Provide the (X, Y) coordinate of the cell's center where the given text is located.  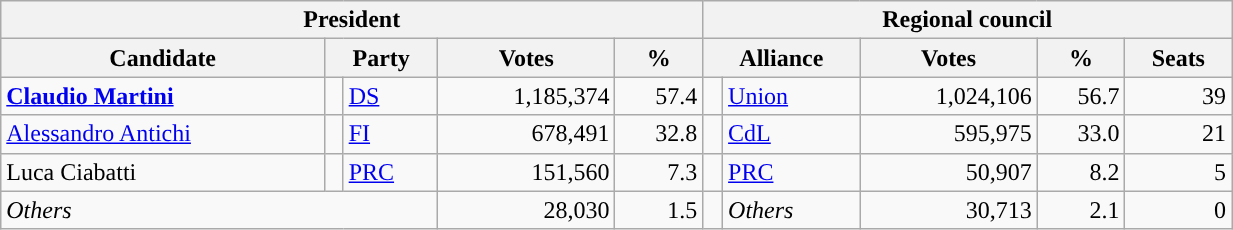
33.0 (1081, 134)
39 (1178, 96)
32.8 (659, 134)
50,907 (948, 172)
1,024,106 (948, 96)
1.5 (659, 210)
28,030 (526, 210)
President (352, 20)
21 (1178, 134)
5 (1178, 172)
Alliance (782, 58)
Candidate (163, 58)
Party (382, 58)
8.2 (1081, 172)
2.1 (1081, 210)
678,491 (526, 134)
30,713 (948, 210)
Claudio Martini (163, 96)
0 (1178, 210)
Seats (1178, 58)
151,560 (526, 172)
DS (390, 96)
Luca Ciabatti (163, 172)
FI (390, 134)
56.7 (1081, 96)
Alessandro Antichi (163, 134)
57.4 (659, 96)
CdL (792, 134)
595,975 (948, 134)
1,185,374 (526, 96)
Union (792, 96)
7.3 (659, 172)
Regional council (968, 20)
